Identify which cell holds the provided text, then report its (x, y) central coordinate. 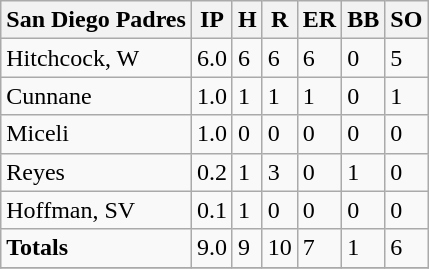
Hoffman, SV (96, 210)
6.0 (212, 58)
9 (247, 248)
9.0 (212, 248)
3 (280, 172)
Cunnane (96, 96)
10 (280, 248)
Miceli (96, 134)
R (280, 20)
San Diego Padres (96, 20)
ER (319, 20)
SO (406, 20)
Totals (96, 248)
Reyes (96, 172)
0.1 (212, 210)
0.2 (212, 172)
BB (364, 20)
H (247, 20)
IP (212, 20)
5 (406, 58)
7 (319, 248)
Hitchcock, W (96, 58)
